Return (x, y) of the center of cell containing provided text 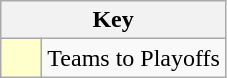
Key (114, 20)
Teams to Playoffs (134, 58)
